Determine the (x, y) coordinate at the center of the cell enclosing the given text.  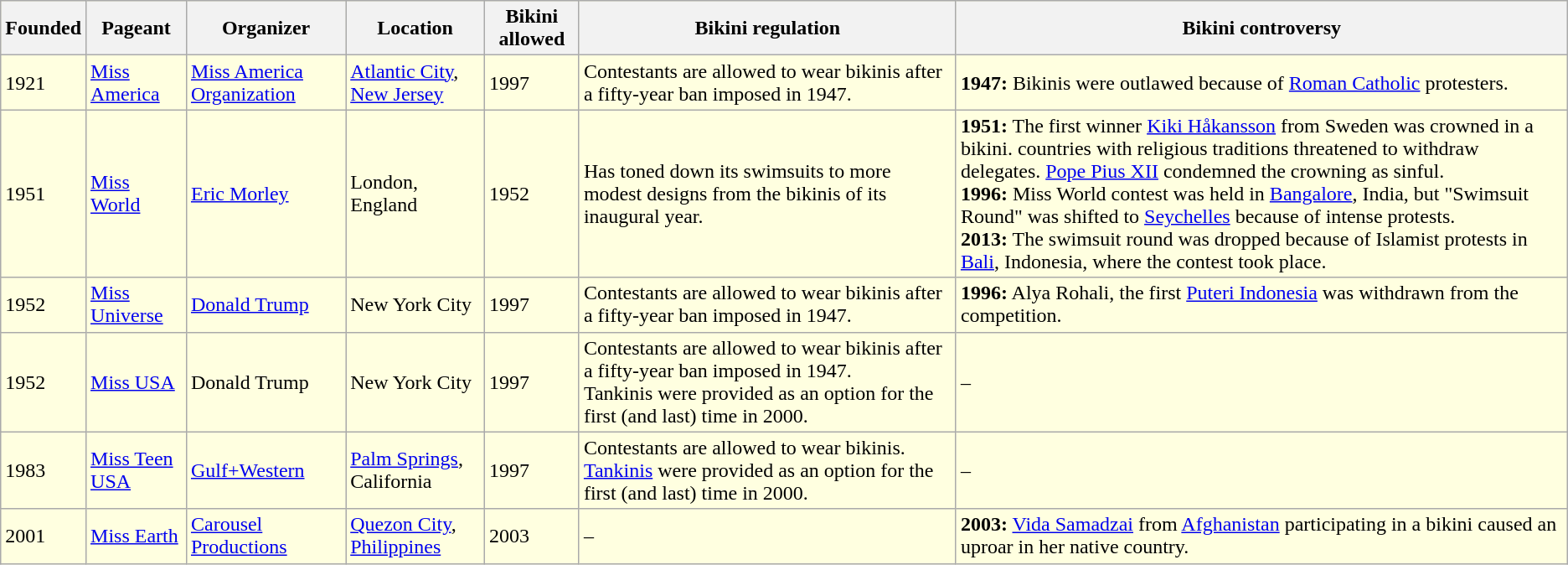
Miss USA (137, 382)
Bikini controversy (1261, 29)
Contestants are allowed to wear bikinis. Tankinis were provided as an option for the first (and last) time in 2000. (767, 470)
Has toned down its swimsuits to more modest designs from the bikinis of its inaugural year. (767, 194)
1921 (44, 82)
Miss Teen USA (137, 470)
Carousel Productions (266, 536)
Palm Springs, California (415, 470)
1983 (44, 470)
Bikini regulation (767, 29)
Miss America Organization (266, 82)
Miss Universe (137, 305)
Pageant (137, 29)
Gulf+Western (266, 470)
Quezon City, Philippines (415, 536)
Miss Earth (137, 536)
2003 (531, 536)
1951 (44, 194)
Location (415, 29)
London, England (415, 194)
2003: Vida Samadzai from Afghanistan participating in a bikini caused an uproar in her native country. (1261, 536)
1996: Alya Rohali, the first Puteri Indonesia was withdrawn from the competition. (1261, 305)
2001 (44, 536)
Miss America (137, 82)
Bikini allowed (531, 29)
Atlantic City, New Jersey (415, 82)
Miss World (137, 194)
1947: Bikinis were outlawed because of Roman Catholic protesters. (1261, 82)
Organizer (266, 29)
Eric Morley (266, 194)
Founded (44, 29)
